Determine the [x, y] coordinate at the center of the cell enclosing the given text.  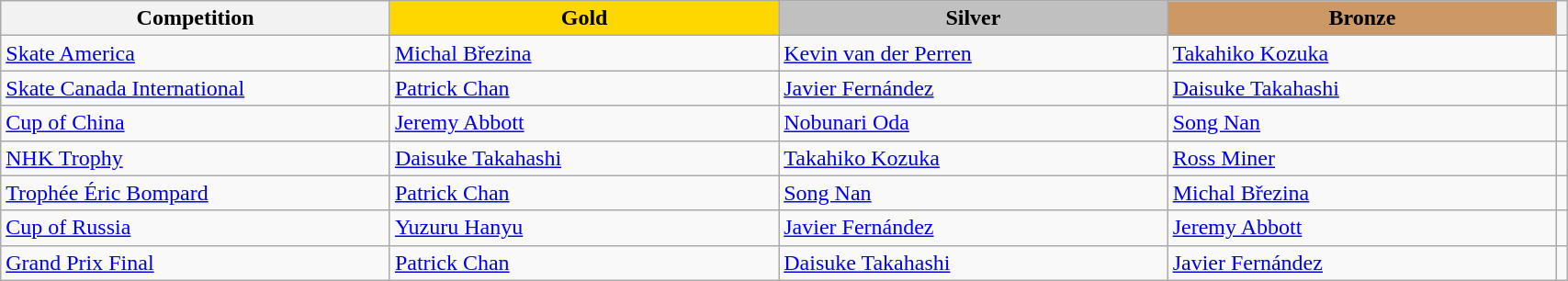
Kevin van der Perren [974, 53]
Skate Canada International [196, 88]
Cup of China [196, 123]
Grand Prix Final [196, 263]
Bronze [1361, 18]
Yuzuru Hanyu [584, 228]
NHK Trophy [196, 158]
Nobunari Oda [974, 123]
Trophée Éric Bompard [196, 193]
Cup of Russia [196, 228]
Skate America [196, 53]
Competition [196, 18]
Gold [584, 18]
Silver [974, 18]
Ross Miner [1361, 158]
